Extract the (X, Y) coordinate from the center of the cell holding the provided text.  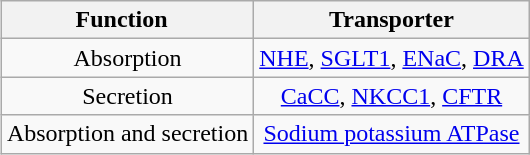
Transporter (392, 20)
Absorption (127, 58)
Secretion (127, 96)
Sodium potassium ATPase (392, 134)
NHE, SGLT1, ENaC, DRA (392, 58)
Absorption and secretion (127, 134)
Function (127, 20)
CaCC, NKCC1, CFTR (392, 96)
